Determine the (x, y) coordinate at the center of the cell enclosing the given text.  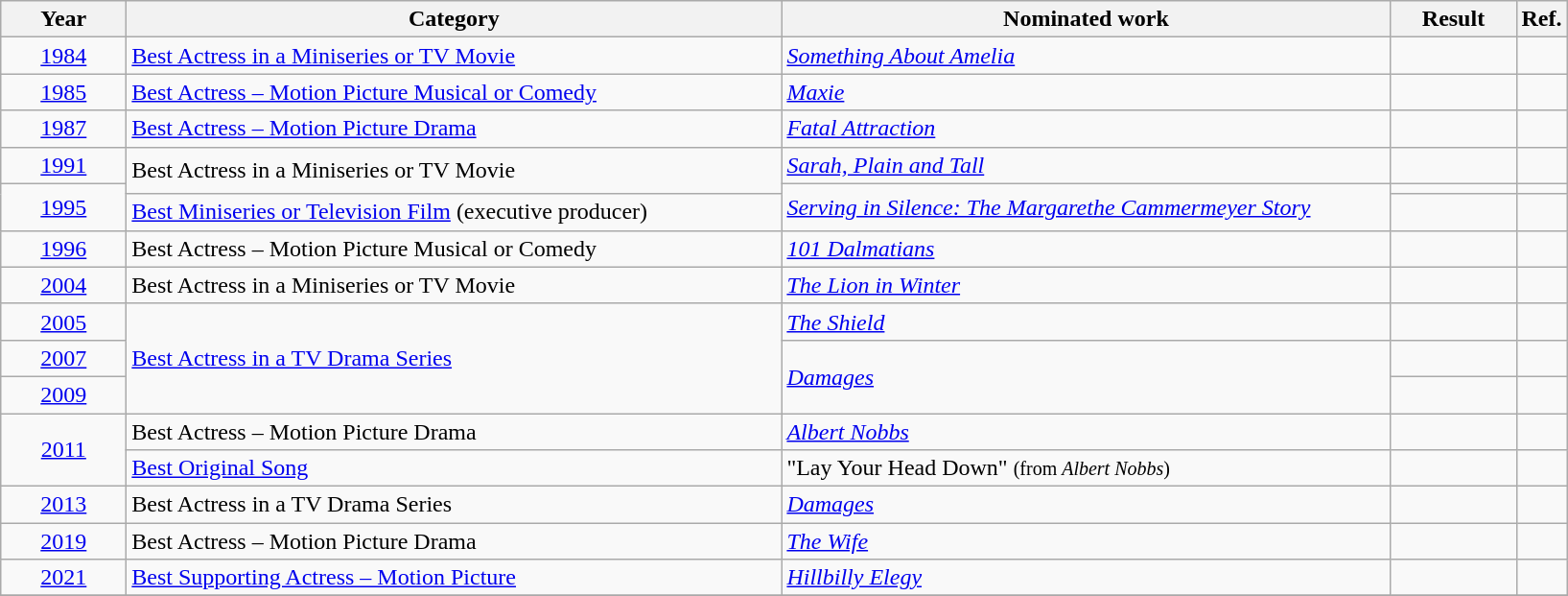
1985 (63, 92)
Fatal Attraction (1086, 129)
Best Supporting Actress – Motion Picture (455, 578)
2019 (63, 541)
The Wife (1086, 541)
2004 (63, 285)
Hillbilly Elegy (1086, 578)
Something About Amelia (1086, 56)
The Shield (1086, 322)
2005 (63, 322)
Best Original Song (455, 468)
Best Miniseries or Television Film (executive producer) (455, 212)
101 Dalmatians (1086, 249)
1995 (63, 207)
2011 (63, 449)
2013 (63, 505)
Nominated work (1086, 19)
1991 (63, 165)
2007 (63, 358)
Year (63, 19)
2021 (63, 578)
Serving in Silence: The Margarethe Cammermeyer Story (1086, 207)
1987 (63, 129)
Maxie (1086, 92)
Result (1454, 19)
1984 (63, 56)
1996 (63, 249)
Sarah, Plain and Tall (1086, 165)
2009 (63, 394)
Albert Nobbs (1086, 431)
"Lay Your Head Down" (from Albert Nobbs) (1086, 468)
Category (455, 19)
The Lion in Winter (1086, 285)
Ref. (1542, 19)
